Return the (x, y) coordinate for the center point of the cell that contains the specified text.  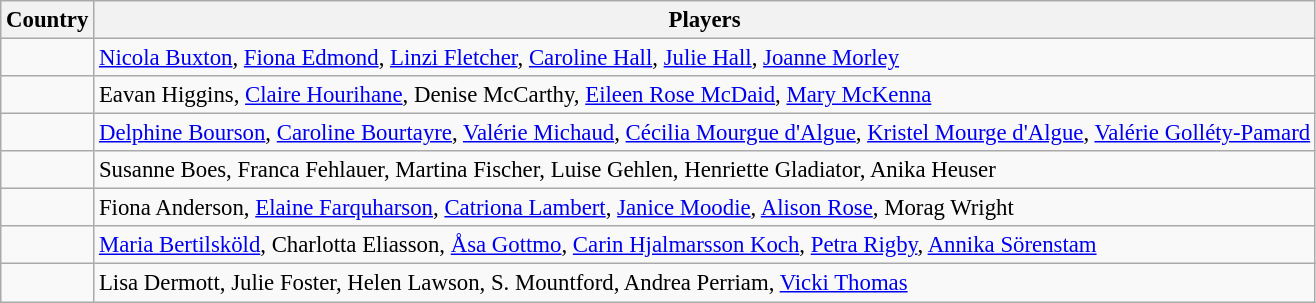
Players (705, 20)
Lisa Dermott, Julie Foster, Helen Lawson, S. Mountford, Andrea Perriam, Vicki Thomas (705, 283)
Nicola Buxton, Fiona Edmond, Linzi Fletcher, Caroline Hall, Julie Hall, Joanne Morley (705, 58)
Maria Bertilsköld, Charlotta Eliasson, Åsa Gottmo, Carin Hjalmarsson Koch, Petra Rigby, Annika Sörenstam (705, 245)
Fiona Anderson, Elaine Farquharson, Catriona Lambert, Janice Moodie, Alison Rose, Morag Wright (705, 208)
Country (48, 20)
Delphine Bourson, Caroline Bourtayre, Valérie Michaud, Cécilia Mourgue d'Algue, Kristel Mourge d'Algue, Valérie Golléty-Pamard (705, 133)
Eavan Higgins, Claire Hourihane, Denise McCarthy, Eileen Rose McDaid, Mary McKenna (705, 95)
Susanne Boes, Franca Fehlauer, Martina Fischer, Luise Gehlen, Henriette Gladiator, Anika Heuser (705, 170)
